Capture the cell that displays the provided text and extract its [x, y] central coordinate. 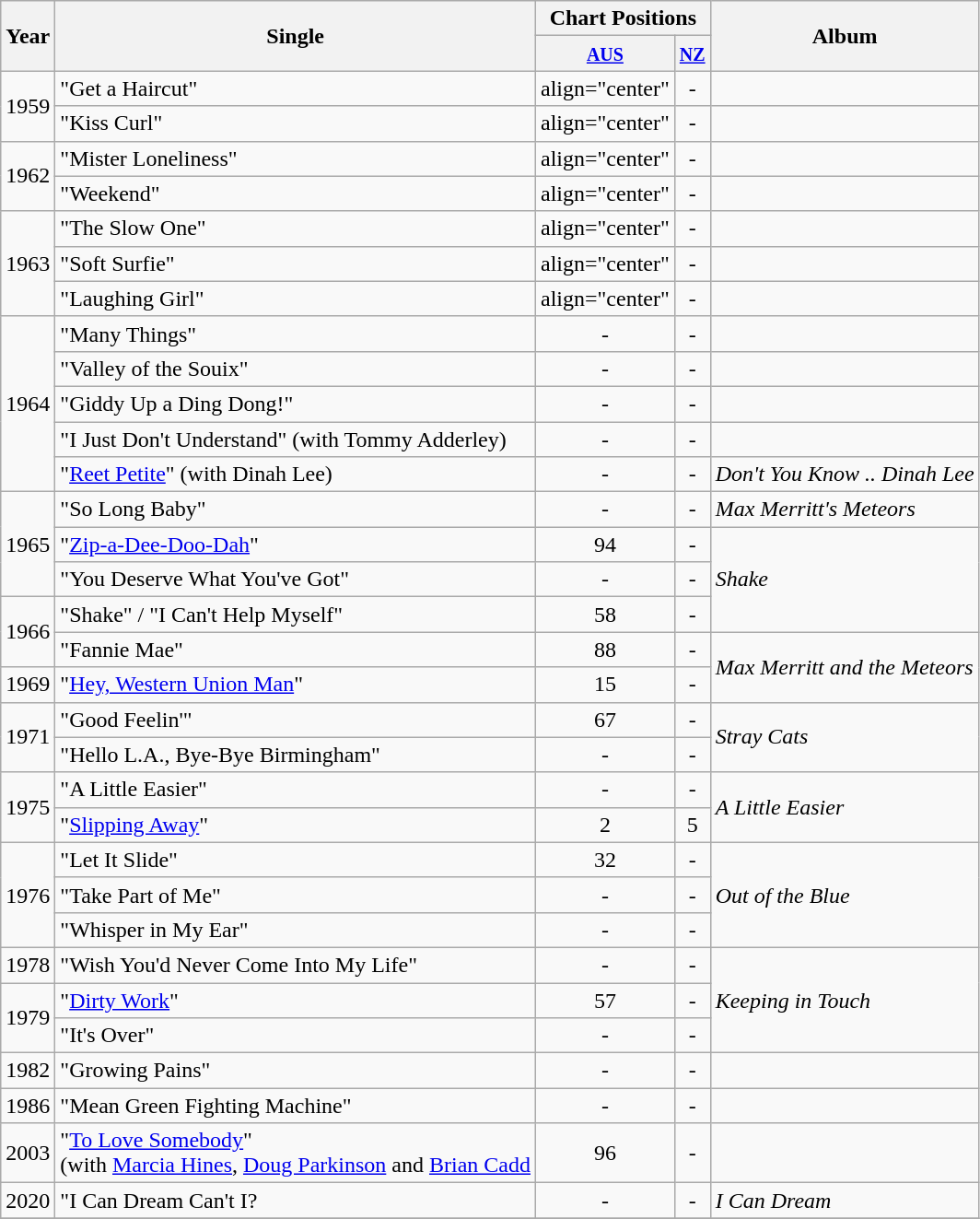
1976 [28, 895]
94 [606, 545]
"Growing Pains" [296, 1071]
"Kiss Curl" [296, 123]
1964 [28, 404]
"Dirty Work" [296, 1000]
"Valley of the Souix" [296, 369]
"A Little Easier" [296, 790]
AUS [606, 53]
Don't You Know .. Dinah Lee [845, 475]
"Take Part of Me" [296, 895]
1963 [28, 264]
2003 [28, 1154]
"Whisper in My Ear" [296, 930]
1978 [28, 965]
"Fannie Mae" [296, 650]
"I Can Dream Can't I? [296, 1201]
88 [606, 650]
Shake [845, 580]
"Laughing Girl" [296, 299]
Stray Cats [845, 737]
"So Long Baby" [296, 510]
Max Merritt's Meteors [845, 510]
1982 [28, 1071]
Year [28, 36]
"Shake" / "I Can't Help Myself" [296, 615]
57 [606, 1000]
96 [606, 1154]
"I Just Don't Understand" (with Tommy Adderley) [296, 440]
1959 [28, 106]
"To Love Somebody" (with Marcia Hines, Doug Parkinson and Brian Cadd [296, 1154]
1965 [28, 545]
"Reet Petite" (with Dinah Lee) [296, 475]
1975 [28, 807]
"Let It Slide" [296, 860]
"Zip-a-Dee-Doo-Dah" [296, 545]
1969 [28, 685]
"Good Feelin'" [296, 720]
I Can Dream [845, 1201]
NZ [693, 53]
2020 [28, 1201]
2 [606, 825]
A Little Easier [845, 807]
58 [606, 615]
1986 [28, 1106]
"Many Things" [296, 334]
1971 [28, 737]
Out of the Blue [845, 895]
5 [693, 825]
67 [606, 720]
1979 [28, 1017]
"The Slow One" [296, 229]
1966 [28, 632]
"Mean Green Fighting Machine" [296, 1106]
Chart Positions [624, 18]
32 [606, 860]
"Giddy Up a Ding Dong!" [296, 404]
"Hey, Western Union Man" [296, 685]
"It's Over" [296, 1036]
"You Deserve What You've Got" [296, 580]
Album [845, 36]
"Weekend" [296, 193]
Single [296, 36]
"Get a Haircut" [296, 88]
"Slipping Away" [296, 825]
Max Merritt and the Meteors [845, 667]
"Hello L.A., Bye-Bye Birmingham" [296, 755]
"Soft Surfie" [296, 264]
15 [606, 685]
"Wish You'd Never Come Into My Life" [296, 965]
Keeping in Touch [845, 1000]
"Mister Loneliness" [296, 158]
1962 [28, 176]
